From the cell containing the given text, extract its center point as [x, y] coordinate. 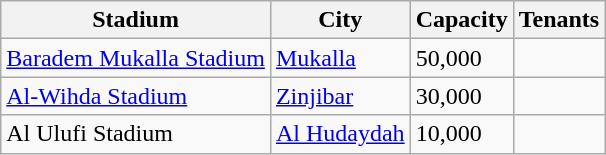
City [340, 20]
30,000 [462, 96]
Mukalla [340, 58]
Capacity [462, 20]
Baradem Mukalla Stadium [136, 58]
Al Ulufi Stadium [136, 134]
50,000 [462, 58]
Al-Wihda Stadium [136, 96]
Stadium [136, 20]
Al Hudaydah [340, 134]
Tenants [559, 20]
10,000 [462, 134]
Zinjibar [340, 96]
